For the text-containing cell, return its midpoint in (X, Y) coordinate format. 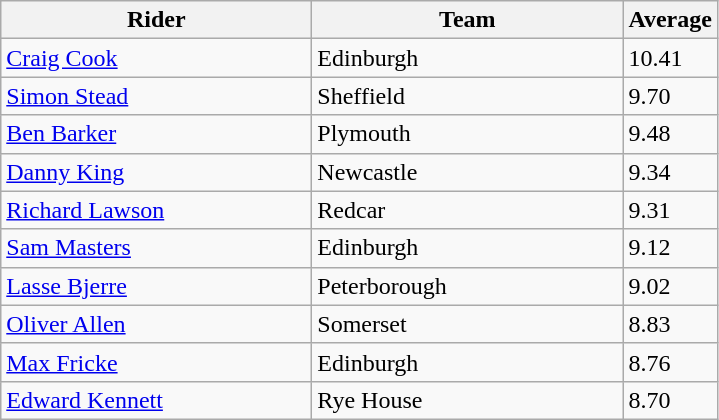
Redcar (468, 210)
Newcastle (468, 172)
9.48 (670, 134)
Simon Stead (156, 96)
Sheffield (468, 96)
Max Fricke (156, 362)
Sam Masters (156, 248)
Average (670, 20)
Craig Cook (156, 58)
9.02 (670, 286)
Team (468, 20)
9.12 (670, 248)
Oliver Allen (156, 324)
Rye House (468, 400)
Lasse Bjerre (156, 286)
9.70 (670, 96)
8.70 (670, 400)
Ben Barker (156, 134)
8.83 (670, 324)
Peterborough (468, 286)
Rider (156, 20)
8.76 (670, 362)
9.34 (670, 172)
10.41 (670, 58)
9.31 (670, 210)
Plymouth (468, 134)
Richard Lawson (156, 210)
Edward Kennett (156, 400)
Danny King (156, 172)
Somerset (468, 324)
